Return the [x, y] coordinate for the center point of the cell that contains the specified text.  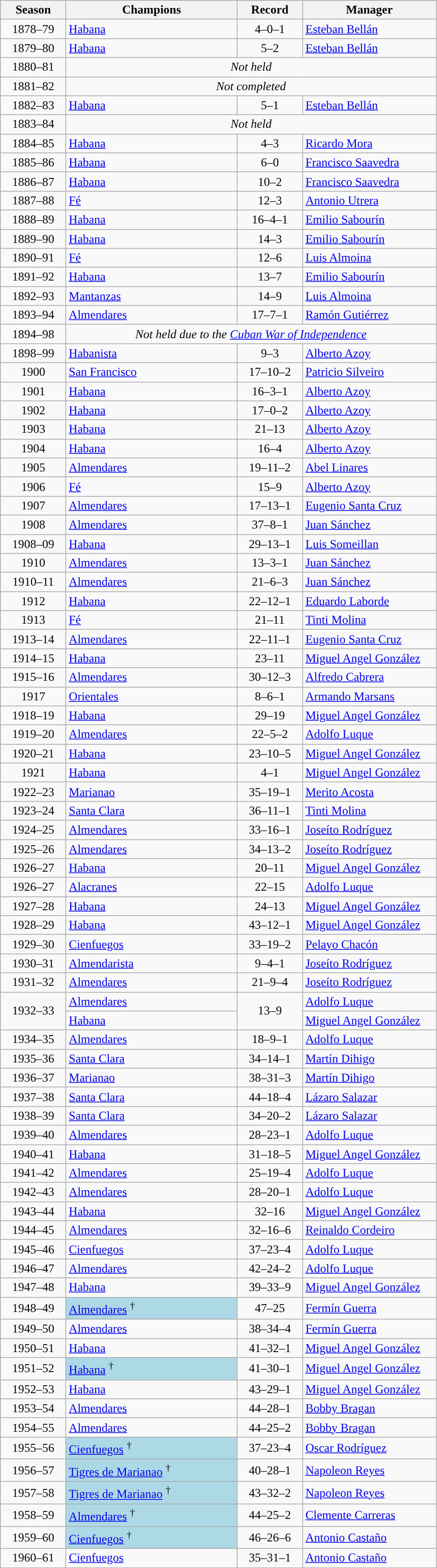
Antonio Utrera [369, 200]
37–8–1 [270, 525]
1924–25 [33, 830]
15–9 [270, 486]
1949–50 [33, 1329]
6–0 [270, 162]
16–4 [270, 448]
9–4–1 [270, 963]
44–28–1 [270, 1408]
1904 [33, 448]
Orientales [151, 696]
1883–84 [33, 124]
17–7–1 [270, 315]
9–3 [270, 353]
21–11 [270, 620]
18–9–1 [270, 1039]
1928–29 [33, 925]
43–29–1 [270, 1389]
Ricardo Mora [369, 143]
40–28–1 [270, 1471]
4–0–1 [270, 29]
8–6–1 [270, 696]
1937–38 [33, 1097]
4–3 [270, 143]
1945–46 [33, 1249]
1910 [33, 563]
31–18–5 [270, 1154]
10–2 [270, 181]
1939–40 [33, 1135]
Eduardo Laborde [369, 601]
1880–81 [33, 67]
1902 [33, 410]
1943–44 [33, 1211]
Clemente Carreras [369, 1515]
1932–33 [33, 1011]
1959–60 [33, 1538]
Pelayo Chacón [369, 944]
1931–32 [33, 982]
1886–87 [33, 181]
1914–15 [33, 658]
1954–55 [33, 1427]
1913–14 [33, 639]
Merito Acosta [369, 792]
1908 [33, 525]
1882–83 [33, 105]
1891–92 [33, 277]
1912 [33, 601]
20–11 [270, 868]
16–3–1 [270, 391]
Oscar Rodríguez [369, 1448]
1947–48 [33, 1287]
1953–54 [33, 1408]
1940–41 [33, 1154]
22–5–2 [270, 734]
1929–30 [33, 944]
1906 [33, 486]
1903 [33, 429]
Manager [369, 10]
29–19 [270, 715]
1908–09 [33, 544]
32–16–6 [270, 1230]
1950–51 [33, 1348]
Armando Marsans [369, 696]
1957–58 [33, 1493]
1879–80 [33, 48]
1885–86 [33, 162]
1887–88 [33, 200]
38–31–3 [270, 1078]
1923–24 [33, 811]
21–13 [270, 429]
1915–16 [33, 677]
Abel Linares [369, 467]
1893–94 [33, 315]
1913 [33, 620]
21–9–4 [270, 982]
17–10–2 [270, 372]
Record [270, 10]
1956–57 [33, 1471]
1918–19 [33, 715]
14–9 [270, 296]
Patricio Silveiro [369, 372]
1942–43 [33, 1192]
23–10–5 [270, 753]
1917 [33, 696]
1889–90 [33, 239]
1900 [33, 372]
1888–89 [33, 219]
22–11–1 [270, 639]
12–6 [270, 258]
34–20–2 [270, 1116]
33–16–1 [270, 830]
12–3 [270, 200]
16–4–1 [270, 219]
1910–11 [33, 582]
33–19–2 [270, 944]
32–16 [270, 1211]
46–26–6 [270, 1538]
Alacranes [151, 887]
30–12–3 [270, 677]
Ramón Gutiérrez [369, 315]
25–19–4 [270, 1173]
44–18–4 [270, 1097]
Habanista [151, 353]
35–19–1 [270, 792]
Mantanzas [151, 296]
1934–35 [33, 1039]
47–25 [270, 1309]
1941–42 [33, 1173]
41–32–1 [270, 1348]
34–13–2 [270, 849]
Almendarista [151, 963]
1881–82 [33, 86]
36–11–1 [270, 811]
1938–39 [33, 1116]
1951–52 [33, 1369]
43–32–2 [270, 1493]
Champions [151, 10]
Not completed [251, 86]
1930–31 [33, 963]
13–9 [270, 1011]
1898–99 [33, 353]
1927–28 [33, 906]
Luis Someillan [369, 544]
1944–45 [33, 1230]
1948–49 [33, 1309]
39–33–9 [270, 1287]
24–13 [270, 906]
1919–20 [33, 734]
Alfredo Cabrera [369, 677]
1905 [33, 467]
41–30–1 [270, 1369]
28–20–1 [270, 1192]
1890–91 [33, 258]
17–0–2 [270, 410]
Season [33, 10]
19–11–2 [270, 467]
5–1 [270, 105]
1936–37 [33, 1078]
San Francisco [151, 372]
1960–61 [33, 1558]
13–3–1 [270, 563]
Habana † [151, 1369]
13–7 [270, 277]
1894–98 [33, 334]
1901 [33, 391]
1920–21 [33, 753]
1935–36 [33, 1059]
5–2 [270, 48]
1925–26 [33, 849]
22–15 [270, 887]
21–6–3 [270, 582]
1884–85 [33, 143]
14–3 [270, 239]
1922–23 [33, 792]
1921 [33, 772]
35–31–1 [270, 1558]
1958–59 [33, 1515]
28–23–1 [270, 1135]
1892–93 [33, 296]
1955–56 [33, 1448]
1946–47 [33, 1268]
Not held due to the Cuban War of Independence [251, 334]
1952–53 [33, 1389]
1878–79 [33, 29]
23–11 [270, 658]
38–34–4 [270, 1329]
Reinaldo Cordeiro [369, 1230]
4–1 [270, 772]
42–24–2 [270, 1268]
43–12–1 [270, 925]
29–13–1 [270, 544]
1907 [33, 505]
22–12–1 [270, 601]
17–13–1 [270, 505]
34–14–1 [270, 1059]
